Search for the cell housing the specified text and yield its [X, Y] center coordinate. 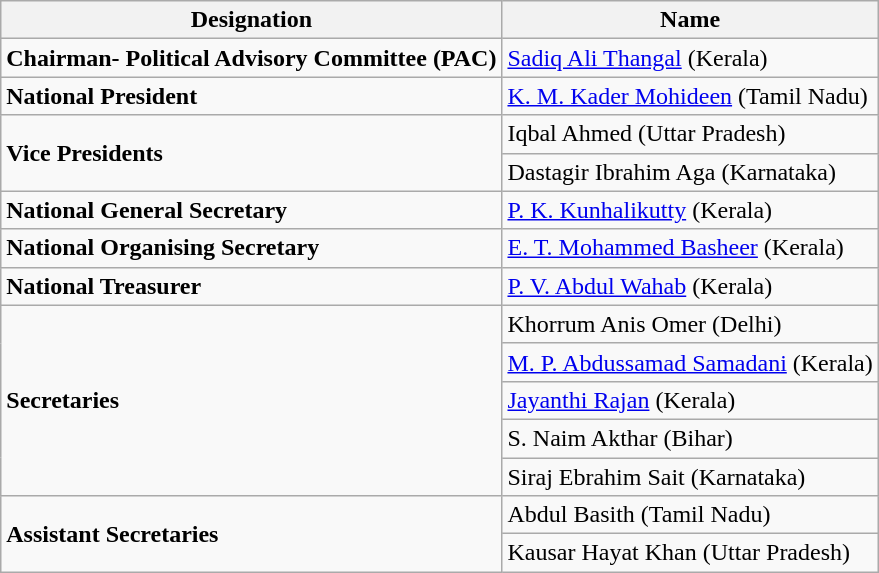
National President [252, 96]
E. T. Mohammed Basheer (Kerala) [690, 248]
Name [690, 20]
Siraj Ebrahim Sait (Karnataka) [690, 477]
National Organising Secretary [252, 248]
P. K. Kunhalikutty (Kerala) [690, 210]
Chairman- Political Advisory Committee (PAC) [252, 58]
Kausar Hayat Khan (Uttar Pradesh) [690, 553]
Abdul Basith (Tamil Nadu) [690, 515]
Sadiq Ali Thangal (Kerala) [690, 58]
Iqbal Ahmed (Uttar Pradesh) [690, 134]
Jayanthi Rajan (Kerala) [690, 400]
S. Naim Akthar (Bihar) [690, 438]
National Treasurer [252, 286]
Secretaries [252, 400]
K. M. Kader Mohideen (Tamil Nadu) [690, 96]
Vice Presidents [252, 153]
National General Secretary [252, 210]
Assistant Secretaries [252, 534]
M. P. Abdussamad Samadani (Kerala) [690, 362]
Dastagir Ibrahim Aga (Karnataka) [690, 172]
P. V. Abdul Wahab (Kerala) [690, 286]
Designation [252, 20]
Khorrum Anis Omer (Delhi) [690, 324]
